Determine the (x, y) coordinate at the center of the cell enclosing the given text.  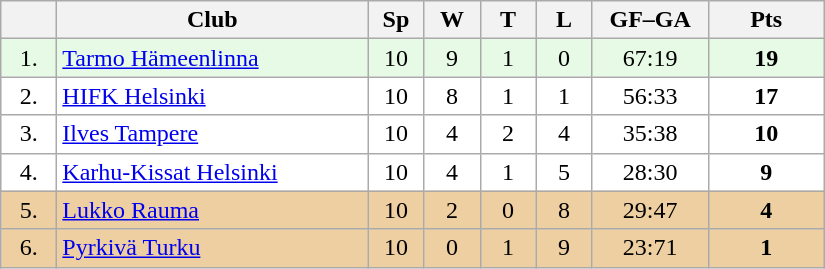
5. (29, 210)
29:47 (650, 210)
HIFK Helsinki (212, 96)
Lukko Rauma (212, 210)
35:38 (650, 134)
67:19 (650, 58)
1. (29, 58)
Tarmo Hämeenlinna (212, 58)
17 (766, 96)
Karhu-Kissat Helsinki (212, 172)
3. (29, 134)
GF–GA (650, 20)
T (508, 20)
6. (29, 248)
Ilves Tampere (212, 134)
L (564, 20)
19 (766, 58)
2. (29, 96)
4. (29, 172)
Sp (396, 20)
Pyrkivä Turku (212, 248)
5 (564, 172)
Pts (766, 20)
28:30 (650, 172)
56:33 (650, 96)
23:71 (650, 248)
W (452, 20)
Club (212, 20)
